Scan for the cell matching the given text and deliver its [X, Y] coordinate at center. 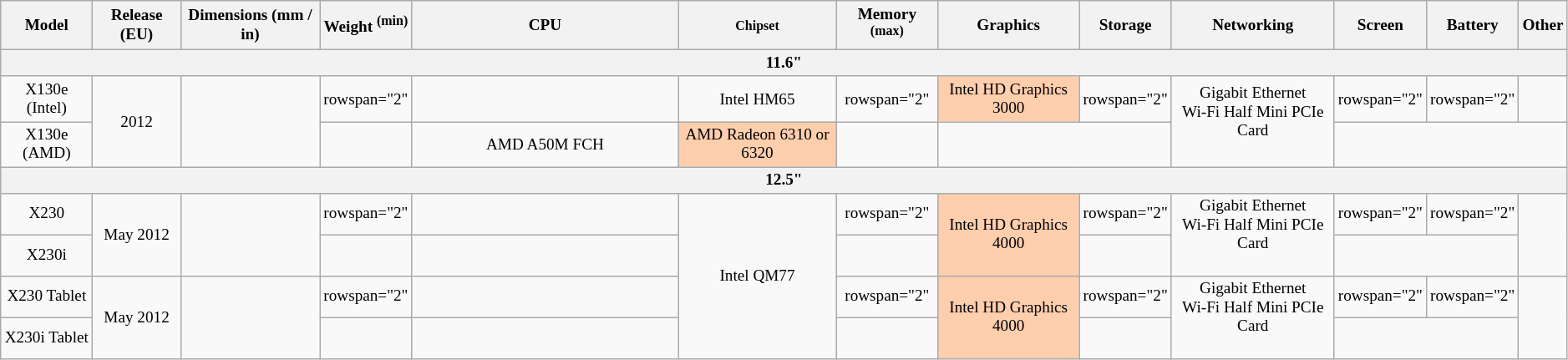
X230i Tablet [47, 338]
X230 [47, 214]
11.6" [784, 63]
2012 [137, 121]
Chipset [757, 25]
Other [1543, 25]
Storage [1125, 25]
12.5" [784, 180]
Model [47, 25]
CPU [545, 25]
Graphics [1008, 25]
AMD Radeon 6310 or 6320 [757, 144]
X130e (AMD) [47, 144]
Networking [1253, 25]
Battery [1473, 25]
X230i [47, 256]
AMD A50M FCH [545, 144]
Dimensions (mm / in) [251, 25]
Intel HD Graphics 3000 [1008, 99]
Intel QM77 [757, 276]
Intel HM65 [757, 99]
X130e (Intel) [47, 99]
X230 Tablet [47, 297]
Memory (max) [887, 25]
Screen [1380, 25]
Release (EU) [137, 25]
Weight (min) [366, 25]
